Output the [x, y] coordinate of the center of the cell containing the given text.  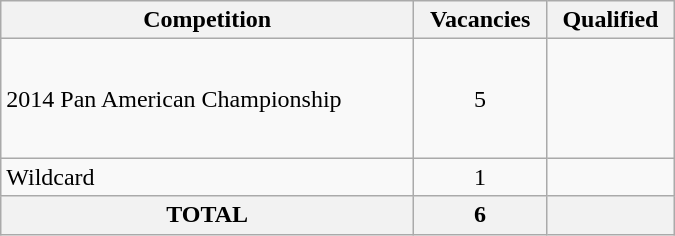
5 [480, 98]
Competition [208, 20]
Wildcard [208, 177]
6 [480, 215]
TOTAL [208, 215]
1 [480, 177]
Qualified [611, 20]
2014 Pan American Championship [208, 98]
Vacancies [480, 20]
